Scan for the cell matching the given text and deliver its [X, Y] coordinate at center. 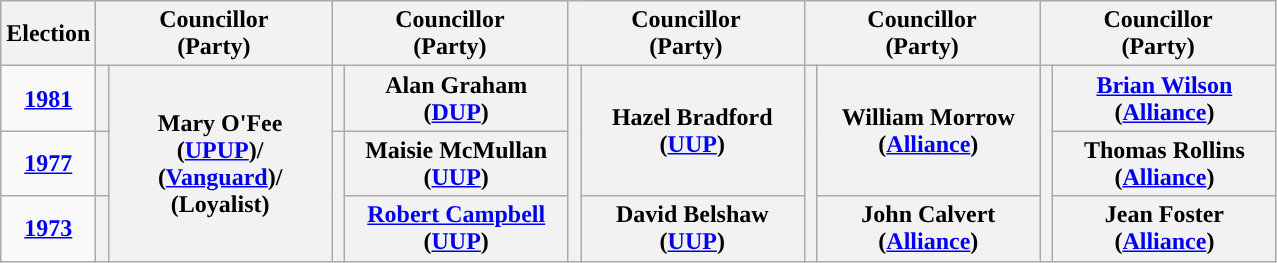
Maisie McMullan (UUP) [456, 164]
1981 [48, 98]
Mary O'Fee (UPUP)/ (Vanguard)/ (Loyalist) [220, 164]
1973 [48, 228]
Robert Campbell (UUP) [456, 228]
Thomas Rollins (Alliance) [1165, 164]
Brian Wilson (Alliance) [1165, 98]
Jean Foster (Alliance) [1165, 228]
Hazel Bradford (UUP) [692, 131]
1977 [48, 164]
William Morrow (Alliance) [929, 131]
John Calvert (Alliance) [929, 228]
David Belshaw (UUP) [692, 228]
Election [48, 34]
Alan Graham (DUP) [456, 98]
